Pinpoint the cell where the given text exists, returning its [X, Y] midpoint coordinate. 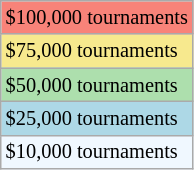
$10,000 tournaments [97, 152]
$75,000 tournaments [97, 51]
$25,000 tournaments [97, 118]
$50,000 tournaments [97, 85]
$100,000 tournaments [97, 17]
